Output the [x, y] coordinate of the center of the cell containing the given text.  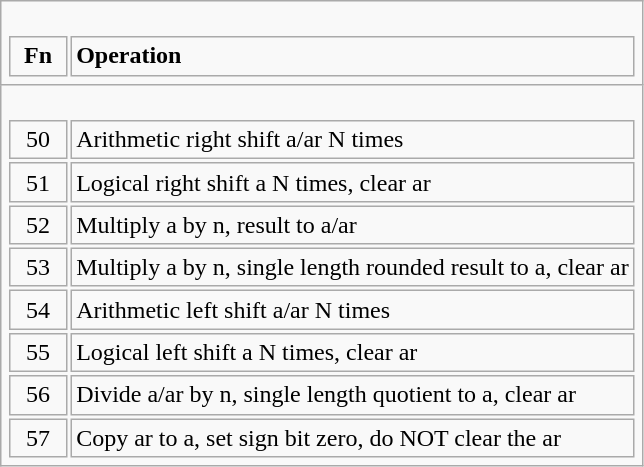
Fn [38, 56]
Divide a/ar by n, single length quotient to a, clear ar [352, 395]
Logical left shift a N times, clear ar [352, 353]
50 [38, 140]
54 [38, 310]
Fn Operation [322, 43]
55 [38, 353]
Multiply a by n, single length rounded result to a, clear ar [352, 268]
53 [38, 268]
Logical right shift a N times, clear ar [352, 182]
52 [38, 225]
Multiply a by n, result to a/ar [352, 225]
57 [38, 438]
Arithmetic left shift a/ar N times [352, 310]
Operation [352, 56]
Copy ar to a, set sign bit zero, do NOT clear the ar [352, 438]
Arithmetic right shift a/ar N times [352, 140]
56 [38, 395]
51 [38, 182]
